Provide the [x, y] coordinate of the cell's center where the given text is located.  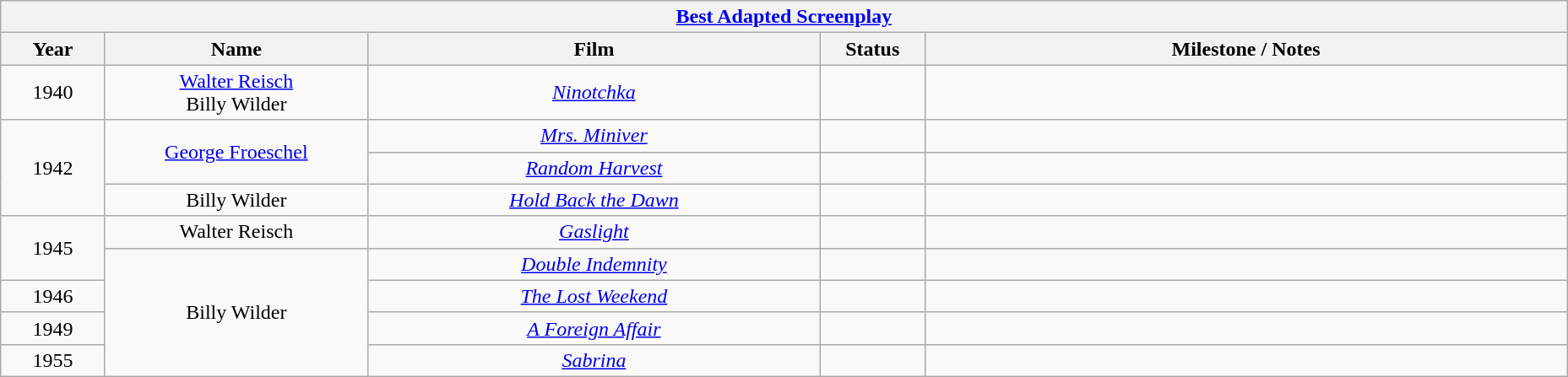
Best Adapted Screenplay [784, 17]
Year [53, 49]
Ninotchka [594, 93]
1940 [53, 93]
1942 [53, 168]
Film [594, 49]
Name [236, 49]
Walter Reisch [236, 232]
Hold Back the Dawn [594, 200]
1955 [53, 360]
Random Harvest [594, 168]
1945 [53, 248]
Gaslight [594, 232]
Double Indemnity [594, 264]
Mrs. Miniver [594, 136]
1949 [53, 328]
A Foreign Affair [594, 328]
Walter ReischBilly Wilder [236, 93]
Status [872, 49]
Milestone / Notes [1246, 49]
1946 [53, 296]
The Lost Weekend [594, 296]
Sabrina [594, 360]
George Froeschel [236, 152]
